Identify which cell holds the provided text, then report its [X, Y] central coordinate. 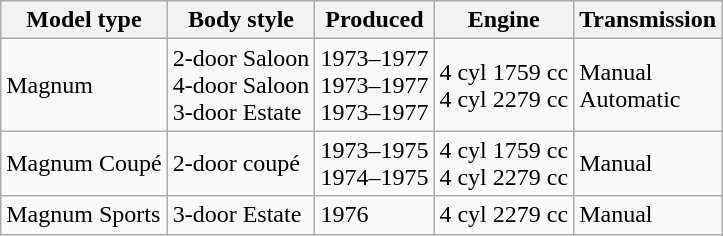
2-door Saloon 4-door Saloon 3-door Estate [241, 85]
2-door coupé [241, 164]
Transmission [648, 20]
3-door Estate [241, 215]
1976 [374, 215]
Magnum Sports [84, 215]
Model type [84, 20]
Magnum Coupé [84, 164]
4 cyl 2279 cc [504, 215]
1973–1975 1974–1975 [374, 164]
Body style [241, 20]
Manual Automatic [648, 85]
1973–1977 1973–1977 1973–1977 [374, 85]
Engine [504, 20]
Produced [374, 20]
Magnum [84, 85]
